Find where the given text appears and provide that cell's center as (X, Y) coordinate. 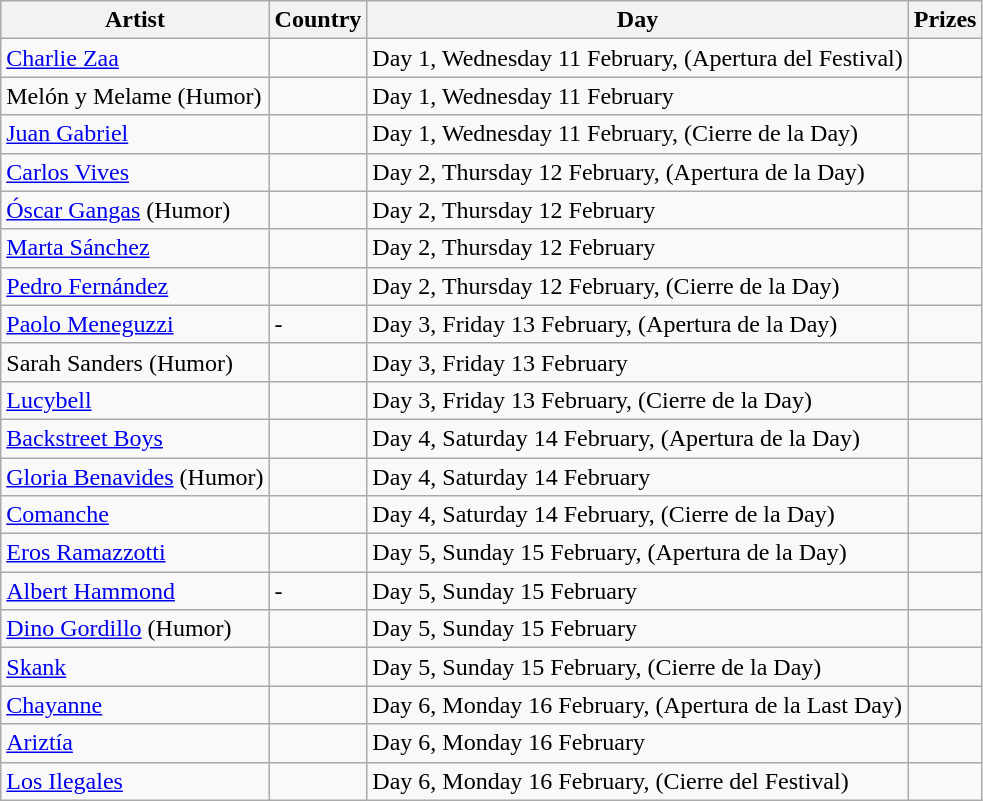
Charlie Zaa (135, 58)
Day 5, Sunday 15 February, (Apertura de la Day) (638, 553)
Ariztía (135, 743)
Day 5, Sunday 15 February, (Cierre de la Day) (638, 667)
Country (318, 20)
Gloria Benavides (Humor) (135, 477)
Eros Ramazzotti (135, 553)
Los Ilegales (135, 781)
Day 6, Monday 16 February, (Apertura de la Last Day) (638, 705)
Paolo Meneguzzi (135, 324)
Day 4, Saturday 14 February, (Cierre de la Day) (638, 515)
Day 1, Wednesday 11 February, (Apertura del Festival) (638, 58)
Albert Hammond (135, 591)
Juan Gabriel (135, 134)
Day 2, Thursday 12 February, (Apertura de la Day) (638, 172)
Day 2, Thursday 12 February, (Cierre de la Day) (638, 286)
Marta Sánchez (135, 248)
Prizes (945, 20)
Dino Gordillo (Humor) (135, 629)
Chayanne (135, 705)
Backstreet Boys (135, 438)
Day 6, Monday 16 February, (Cierre del Festival) (638, 781)
Artist (135, 20)
Lucybell (135, 400)
Pedro Fernández (135, 286)
Carlos Vives (135, 172)
Day 3, Friday 13 February (638, 362)
Melón y Melame (Humor) (135, 96)
Day 4, Saturday 14 February, (Apertura de la Day) (638, 438)
Day 1, Wednesday 11 February (638, 96)
Skank (135, 667)
Sarah Sanders (Humor) (135, 362)
Day 3, Friday 13 February, (Apertura de la Day) (638, 324)
Day 4, Saturday 14 February (638, 477)
Day (638, 20)
Óscar Gangas (Humor) (135, 210)
Comanche (135, 515)
Day 3, Friday 13 February, (Cierre de la Day) (638, 400)
Day 1, Wednesday 11 February, (Cierre de la Day) (638, 134)
Day 6, Monday 16 February (638, 743)
